Output the [x, y] coordinate of the center of the cell containing the given text.  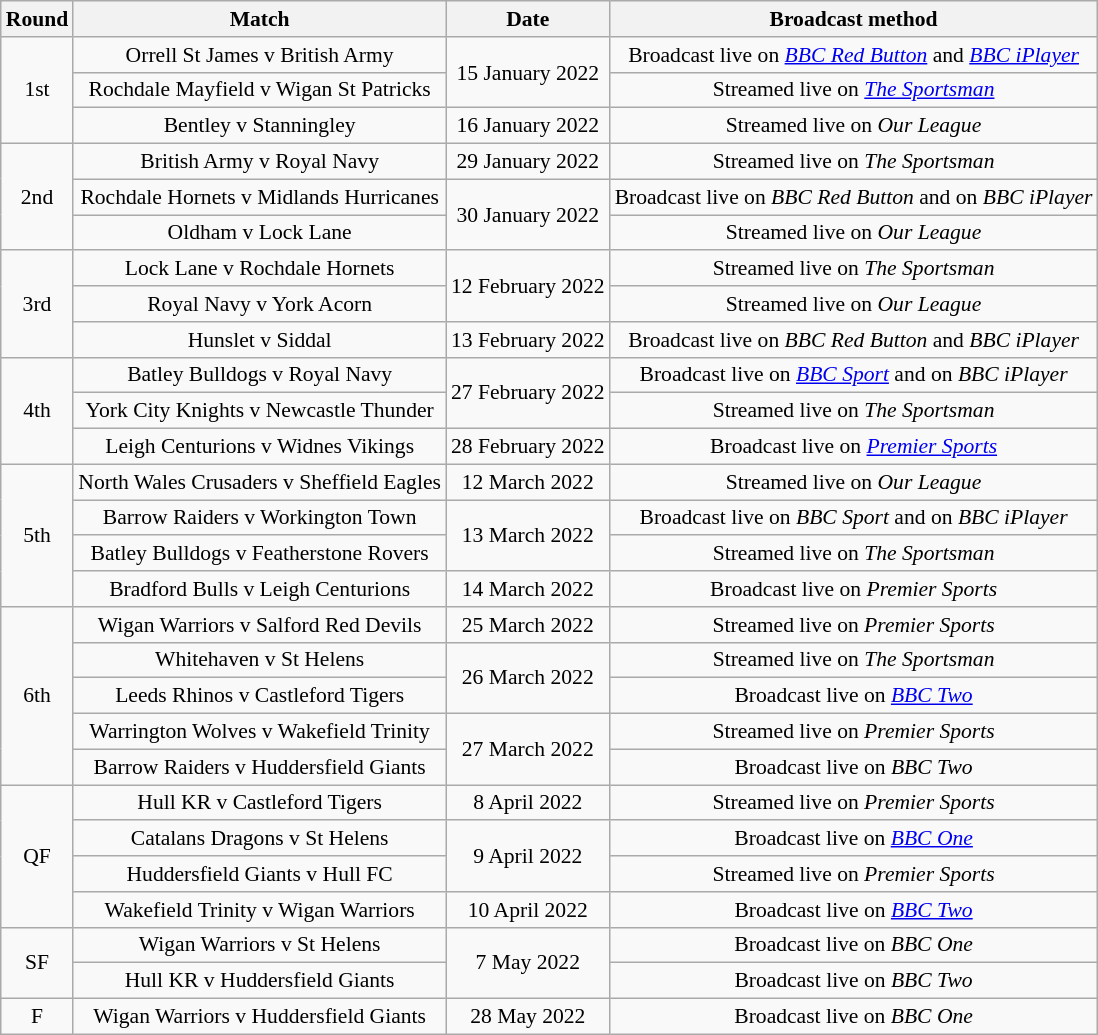
4th [38, 410]
2nd [38, 198]
5th [38, 535]
Hull KR v Huddersfield Giants [260, 981]
Rochdale Hornets v Midlands Hurricanes [260, 197]
Warrington Wolves v Wakefield Trinity [260, 732]
North Wales Crusaders v Sheffield Eagles [260, 482]
Leigh Centurions v Widnes Vikings [260, 447]
SF [38, 962]
Hunslet v Siddal [260, 340]
Batley Bulldogs v Royal Navy [260, 375]
25 March 2022 [528, 625]
13 February 2022 [528, 340]
9 April 2022 [528, 856]
26 March 2022 [528, 678]
14 March 2022 [528, 589]
3rd [38, 304]
Broadcast method [854, 19]
QF [38, 856]
Orrell St James v British Army [260, 55]
16 January 2022 [528, 126]
Whitehaven v St Helens [260, 660]
Barrow Raiders v Huddersfield Giants [260, 767]
7 May 2022 [528, 962]
30 January 2022 [528, 214]
York City Knights v Newcastle Thunder [260, 411]
Royal Navy v York Acorn [260, 304]
Bradford Bulls v Leigh Centurions [260, 589]
Wigan Warriors v Salford Red Devils [260, 625]
Hull KR v Castleford Tigers [260, 803]
Bentley v Stanningley [260, 126]
Broadcast live on BBC Red Button and on BBC iPlayer [854, 197]
12 February 2022 [528, 286]
Barrow Raiders v Workington Town [260, 518]
29 January 2022 [528, 162]
Date [528, 19]
6th [38, 696]
F [38, 1017]
Batley Bulldogs v Featherstone Rovers [260, 554]
27 February 2022 [528, 392]
British Army v Royal Navy [260, 162]
15 January 2022 [528, 72]
Wigan Warriors v Huddersfield Giants [260, 1017]
28 May 2022 [528, 1017]
10 April 2022 [528, 910]
Oldham v Lock Lane [260, 233]
Leeds Rhinos v Castleford Tigers [260, 696]
Huddersfield Giants v Hull FC [260, 874]
Wakefield Trinity v Wigan Warriors [260, 910]
8 April 2022 [528, 803]
27 March 2022 [528, 750]
Round [38, 19]
Lock Lane v Rochdale Hornets [260, 269]
Catalans Dragons v St Helens [260, 839]
Rochdale Mayfield v Wigan St Patricks [260, 90]
1st [38, 90]
28 February 2022 [528, 447]
12 March 2022 [528, 482]
Match [260, 19]
Wigan Warriors v St Helens [260, 945]
13 March 2022 [528, 536]
